Extract the (X, Y) coordinate from the center of the cell holding the provided text.  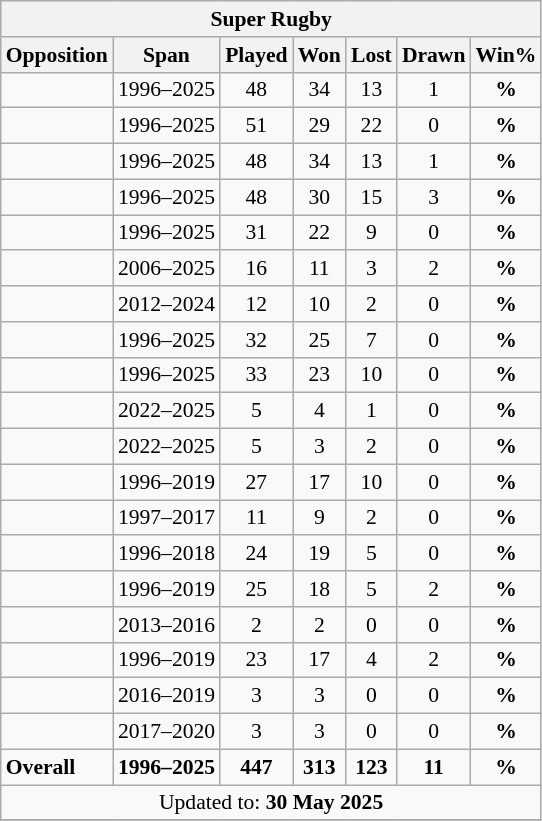
313 (320, 767)
Played (256, 55)
12 (256, 304)
32 (256, 340)
447 (256, 767)
Updated to: 30 May 2025 (272, 803)
1996–2018 (166, 554)
18 (320, 589)
2017–2020 (166, 732)
2006–2025 (166, 269)
Win% (506, 55)
19 (320, 554)
1997–2017 (166, 518)
Lost (372, 55)
Won (320, 55)
30 (320, 197)
31 (256, 233)
Span (166, 55)
7 (372, 340)
29 (320, 126)
27 (256, 482)
24 (256, 554)
2016–2019 (166, 696)
15 (372, 197)
Super Rugby (272, 19)
2013–2016 (166, 625)
2012–2024 (166, 304)
51 (256, 126)
Drawn (434, 55)
33 (256, 375)
Opposition (57, 55)
16 (256, 269)
123 (372, 767)
Overall (57, 767)
